Locate the cell with the specified text and output its (x, y) center coordinate. 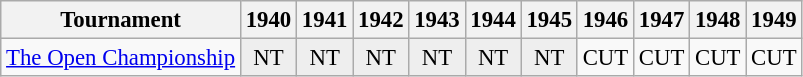
1945 (549, 20)
The Open Championship (121, 58)
1947 (661, 20)
1949 (774, 20)
1948 (718, 20)
1944 (493, 20)
1941 (325, 20)
Tournament (121, 20)
1946 (605, 20)
1942 (381, 20)
1940 (268, 20)
1943 (437, 20)
